Determine the (X, Y) coordinate at the center of the cell enclosing the given text.  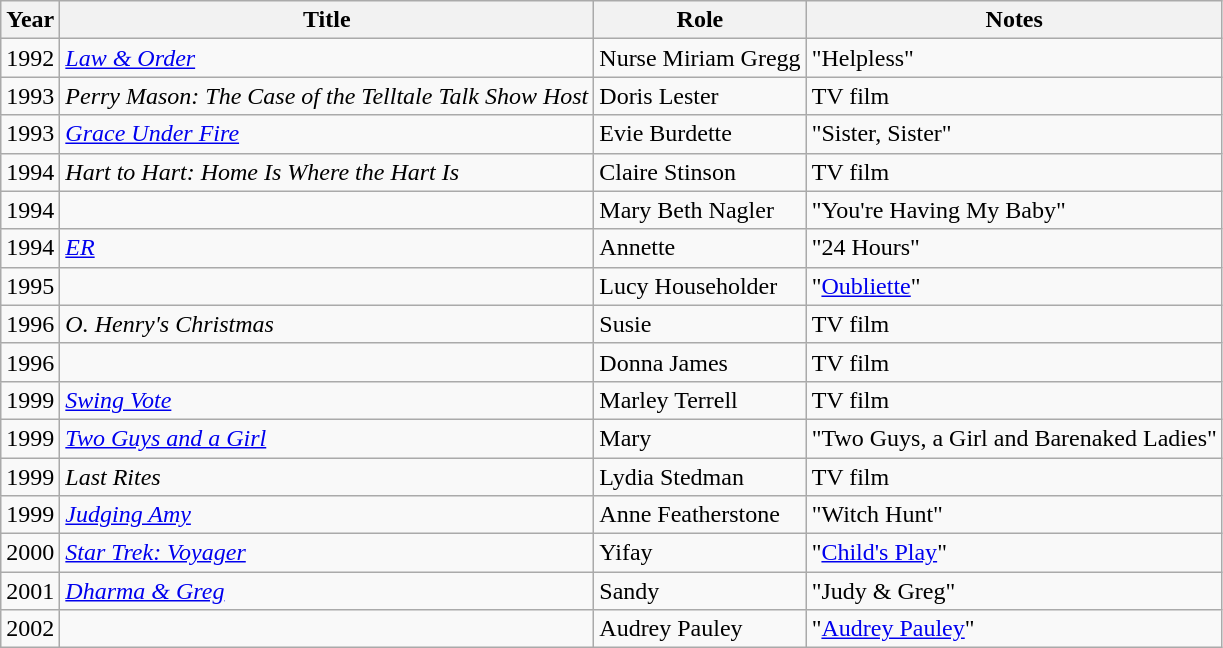
"Judy & Greg" (1014, 591)
"Child's Play" (1014, 553)
"Audrey Pauley" (1014, 629)
Hart to Hart: Home Is Where the Hart Is (327, 172)
"Witch Hunt" (1014, 515)
Yifay (700, 553)
Evie Burdette (700, 134)
2002 (30, 629)
"24 Hours" (1014, 248)
Two Guys and a Girl (327, 438)
Star Trek: Voyager (327, 553)
Notes (1014, 20)
Annette (700, 248)
Swing Vote (327, 400)
Marley Terrell (700, 400)
Title (327, 20)
2000 (30, 553)
Susie (700, 324)
Doris Lester (700, 96)
"Oubliette" (1014, 286)
Sandy (700, 591)
1992 (30, 58)
Grace Under Fire (327, 134)
Lucy Householder (700, 286)
Nurse Miriam Gregg (700, 58)
Perry Mason: The Case of the Telltale Talk Show Host (327, 96)
2001 (30, 591)
Mary Beth Nagler (700, 210)
"Sister, Sister" (1014, 134)
"You're Having My Baby" (1014, 210)
Claire Stinson (700, 172)
Audrey Pauley (700, 629)
Judging Amy (327, 515)
Role (700, 20)
Donna James (700, 362)
1995 (30, 286)
Lydia Stedman (700, 477)
Mary (700, 438)
Last Rites (327, 477)
Year (30, 20)
"Helpless" (1014, 58)
Dharma & Greg (327, 591)
"Two Guys, a Girl and Barenaked Ladies" (1014, 438)
O. Henry's Christmas (327, 324)
Anne Featherstone (700, 515)
Law & Order (327, 58)
ER (327, 248)
